Extract the [x, y] coordinate from the center of the cell holding the provided text.  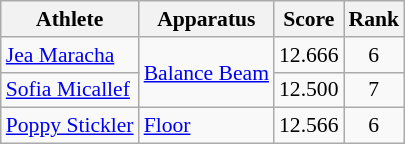
7 [374, 90]
Poppy Stickler [70, 126]
Balance Beam [206, 72]
12.500 [308, 90]
Jea Maracha [70, 55]
Athlete [70, 19]
12.566 [308, 126]
Apparatus [206, 19]
12.666 [308, 55]
Score [308, 19]
Rank [374, 19]
Sofia Micallef [70, 90]
Floor [206, 126]
